From the cell containing the given text, extract its center point as (x, y) coordinate. 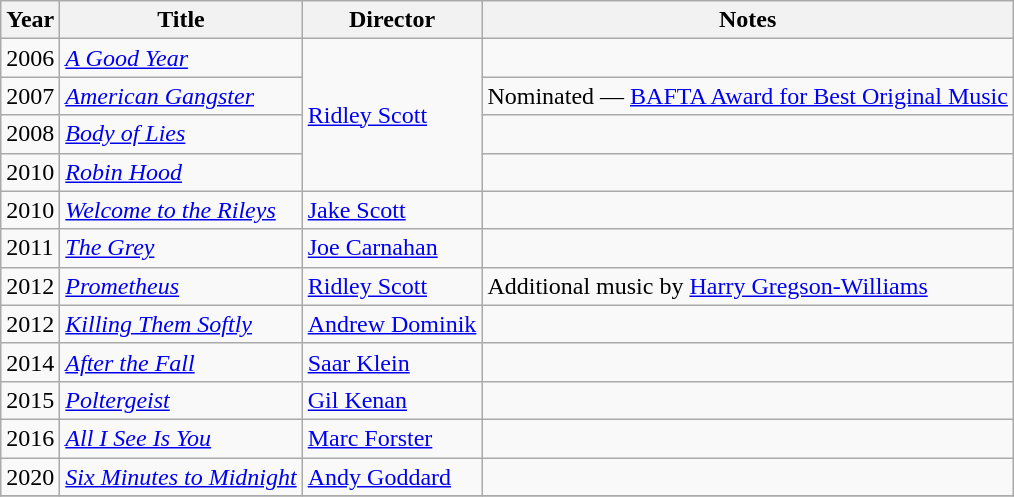
Gil Kenan (392, 400)
Prometheus (181, 286)
Andy Goddard (392, 477)
A Good Year (181, 58)
Robin Hood (181, 172)
Nominated — BAFTA Award for Best Original Music (748, 96)
Poltergeist (181, 400)
2014 (30, 362)
Andrew Dominik (392, 324)
2008 (30, 134)
The Grey (181, 248)
Jake Scott (392, 210)
Killing Them Softly (181, 324)
2016 (30, 438)
Six Minutes to Midnight (181, 477)
2006 (30, 58)
2011 (30, 248)
2015 (30, 400)
Title (181, 20)
2007 (30, 96)
Body of Lies (181, 134)
Notes (748, 20)
American Gangster (181, 96)
Welcome to the Rileys (181, 210)
Saar Klein (392, 362)
2020 (30, 477)
Additional music by Harry Gregson-Williams (748, 286)
All I See Is You (181, 438)
Year (30, 20)
Marc Forster (392, 438)
Joe Carnahan (392, 248)
After the Fall (181, 362)
Director (392, 20)
